Identify which cell holds the provided text, then report its [x, y] central coordinate. 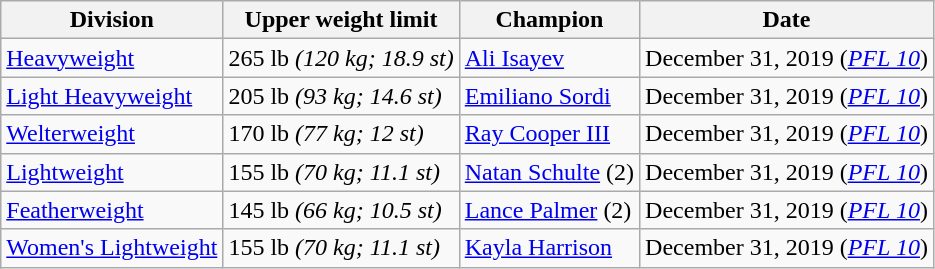
Ali Isayev [549, 58]
Upper weight limit [341, 20]
Featherweight [112, 210]
Ray Cooper III [549, 134]
Women's Lightweight [112, 248]
170 lb (77 kg; 12 st) [341, 134]
145 lb (66 kg; 10.5 st) [341, 210]
Lightweight [112, 172]
Emiliano Sordi [549, 96]
Division [112, 20]
Welterweight [112, 134]
Kayla Harrison [549, 248]
Natan Schulte (2) [549, 172]
Lance Palmer (2) [549, 210]
Champion [549, 20]
Light Heavyweight [112, 96]
205 lb (93 kg; 14.6 st) [341, 96]
265 lb (120 kg; 18.9 st) [341, 58]
Heavyweight [112, 58]
Date [787, 20]
